For the text-containing cell, return its midpoint in [X, Y] coordinate format. 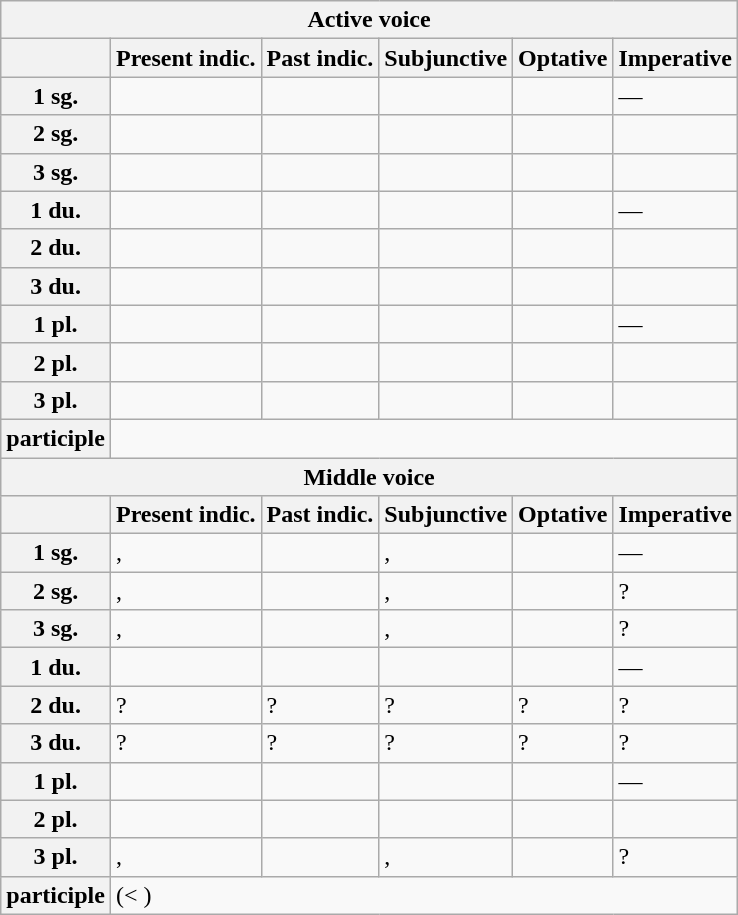
Middle voice [370, 477]
Active voice [370, 20]
(< ) [424, 895]
